Pinpoint the cell where the given text exists, returning its (X, Y) midpoint coordinate. 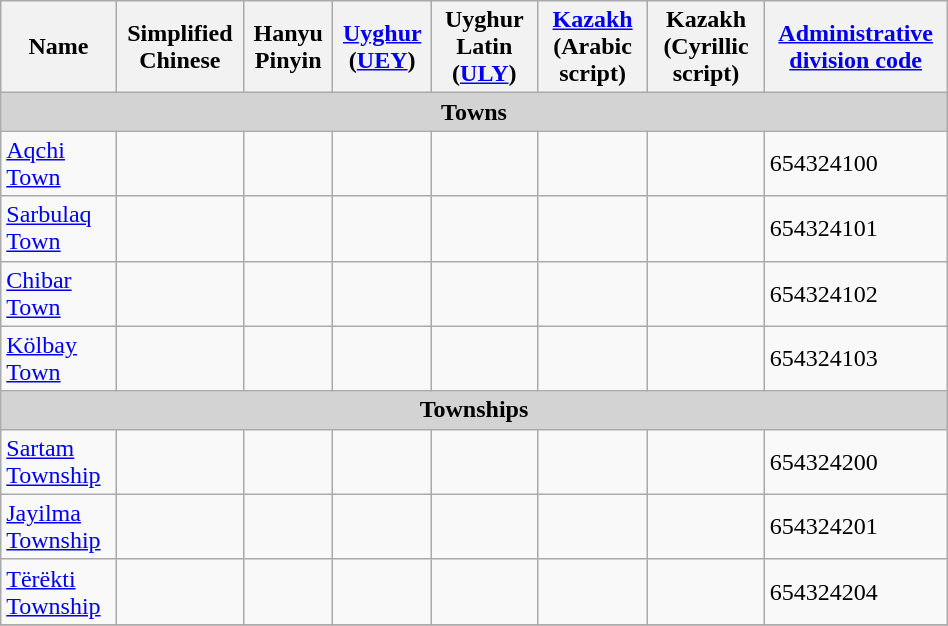
654324100 (856, 164)
Administrative division code (856, 47)
Kölbay Town (58, 358)
654324204 (856, 592)
Sartam Township (58, 462)
Uyghur (UEY) (382, 47)
654324102 (856, 294)
Kazakh (Cyrillic script) (706, 47)
Hanyu Pinyin (288, 47)
654324200 (856, 462)
Uyghur Latin (ULY) (484, 47)
654324201 (856, 526)
Townships (474, 410)
654324103 (856, 358)
Tërëkti Township (58, 592)
654324101 (856, 228)
Simplified Chinese (180, 47)
Chibar Town (58, 294)
Kazakh (Arabic script) (592, 47)
Towns (474, 112)
Sarbulaq Town (58, 228)
Jayilma Township (58, 526)
Name (58, 47)
Aqchi Town (58, 164)
